Extract the [X, Y] coordinate from the center of the cell holding the provided text.  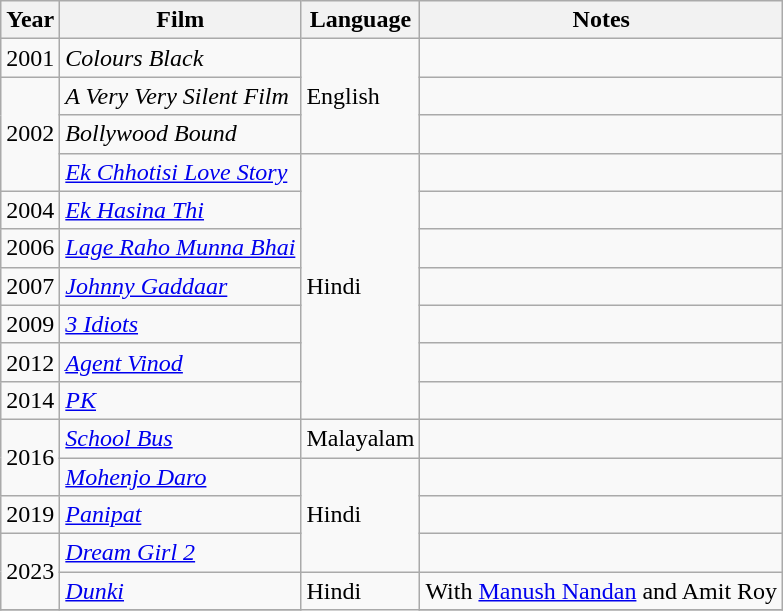
Ek Chhotisi Love Story [180, 172]
2004 [30, 210]
Agent Vinod [180, 362]
2006 [30, 248]
Johnny Gaddaar [180, 286]
Year [30, 20]
2002 [30, 134]
2023 [30, 572]
School Bus [180, 438]
Mohenjo Daro [180, 477]
Lage Raho Munna Bhai [180, 248]
With Manush Nandan and Amit Roy [602, 591]
Language [360, 20]
Colours Black [180, 58]
PK [180, 400]
Bollywood Bound [180, 134]
Panipat [180, 515]
English [360, 96]
Film [180, 20]
3 Idiots [180, 324]
2016 [30, 457]
Malayalam [360, 438]
2019 [30, 515]
2009 [30, 324]
2012 [30, 362]
Ek Hasina Thi [180, 210]
Dunki [180, 591]
Dream Girl 2 [180, 553]
Notes [602, 20]
2014 [30, 400]
A Very Very Silent Film [180, 96]
2001 [30, 58]
2007 [30, 286]
